For the text-containing cell, return its midpoint in [x, y] coordinate format. 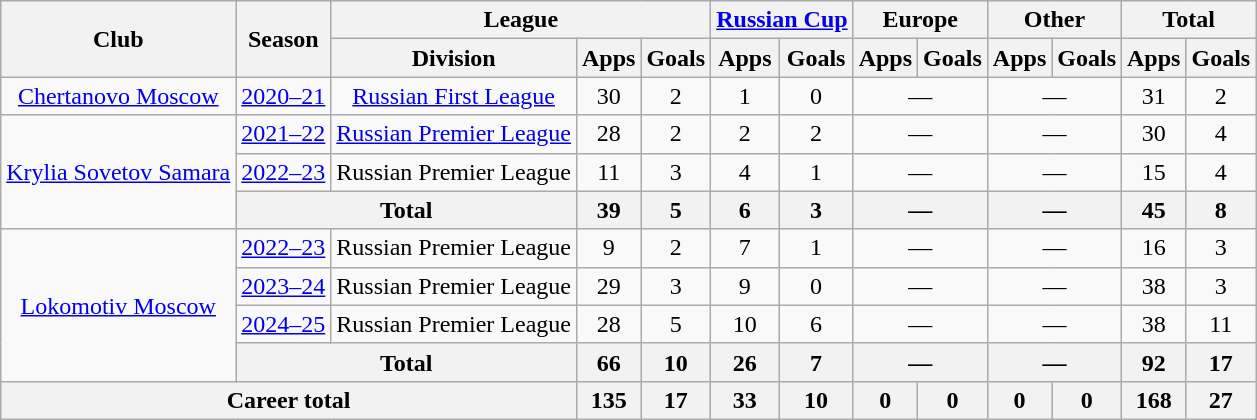
39 [608, 210]
33 [745, 400]
Season [284, 39]
92 [1154, 362]
Division [454, 58]
2024–25 [284, 324]
66 [608, 362]
135 [608, 400]
Lokomotiv Moscow [118, 305]
Career total [289, 400]
29 [608, 286]
2021–22 [284, 134]
45 [1154, 210]
Other [1054, 20]
15 [1154, 172]
168 [1154, 400]
Russian First League [454, 96]
Club [118, 39]
8 [1221, 210]
Europe [920, 20]
16 [1154, 248]
Russian Cup [782, 20]
2020–21 [284, 96]
Krylia Sovetov Samara [118, 172]
26 [745, 362]
Chertanovo Moscow [118, 96]
League [521, 20]
27 [1221, 400]
31 [1154, 96]
2023–24 [284, 286]
